Scan for the cell matching the given text and deliver its [X, Y] coordinate at center. 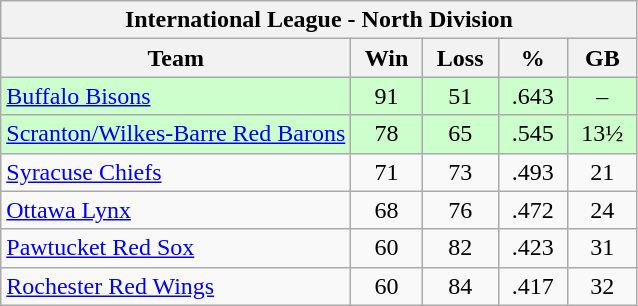
Buffalo Bisons [176, 96]
78 [387, 134]
International League - North Division [319, 20]
Scranton/Wilkes-Barre Red Barons [176, 134]
13½ [603, 134]
Win [387, 58]
Ottawa Lynx [176, 210]
71 [387, 172]
84 [460, 286]
.417 [533, 286]
Rochester Red Wings [176, 286]
76 [460, 210]
.472 [533, 210]
21 [603, 172]
24 [603, 210]
73 [460, 172]
51 [460, 96]
.493 [533, 172]
Syracuse Chiefs [176, 172]
GB [603, 58]
Pawtucket Red Sox [176, 248]
82 [460, 248]
Team [176, 58]
31 [603, 248]
.643 [533, 96]
68 [387, 210]
91 [387, 96]
65 [460, 134]
– [603, 96]
Loss [460, 58]
.545 [533, 134]
.423 [533, 248]
32 [603, 286]
% [533, 58]
